Find where the given text appears and provide that cell's center as [x, y] coordinate. 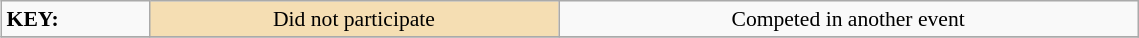
Did not participate [354, 19]
Competed in another event [848, 19]
KEY: [76, 19]
